Scan for the cell matching the given text and deliver its (X, Y) coordinate at center. 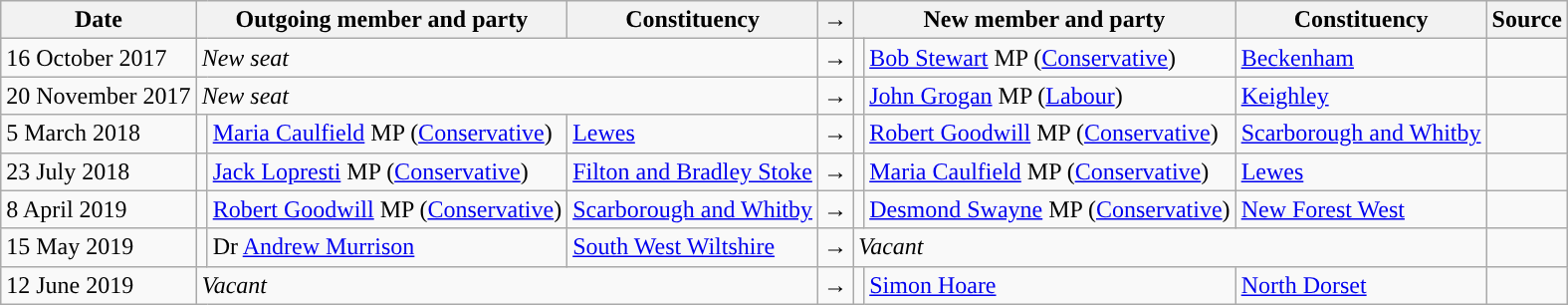
North Dorset (1361, 285)
New member and party (1045, 20)
16 October 2017 (99, 58)
John Grogan MP (Labour) (1049, 96)
12 June 2019 (99, 285)
Bob Stewart MP (Conservative) (1049, 58)
Outgoing member and party (382, 20)
15 May 2019 (99, 247)
Date (99, 20)
20 November 2017 (99, 96)
Desmond Swayne MP (Conservative) (1049, 209)
Beckenham (1361, 58)
8 April 2019 (99, 209)
23 July 2018 (99, 171)
Simon Hoare (1049, 285)
Keighley (1361, 96)
Jack Lopresti MP (Conservative) (386, 171)
5 March 2018 (99, 134)
Dr Andrew Murrison (386, 247)
Source (1527, 20)
New Forest West (1361, 209)
Filton and Bradley Stoke (693, 171)
South West Wiltshire (693, 247)
